Return the [x, y] coordinate for the center point of the cell that contains the specified text.  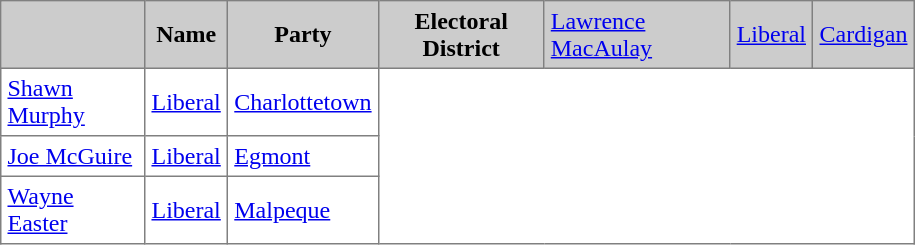
Malpeque [304, 210]
Lawrence MacAulay [637, 35]
Electoral District [461, 35]
Cardigan [864, 35]
Wayne Easter [73, 210]
Party [304, 35]
Charlottetown [304, 102]
Name [186, 35]
Shawn Murphy [73, 102]
Joe McGuire [73, 156]
Egmont [304, 156]
